Capture the cell that displays the provided text and extract its (x, y) central coordinate. 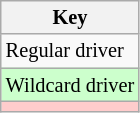
Key (70, 17)
Regular driver (70, 51)
Wildcard driver (70, 85)
